Return [X, Y] of the center of cell containing provided text 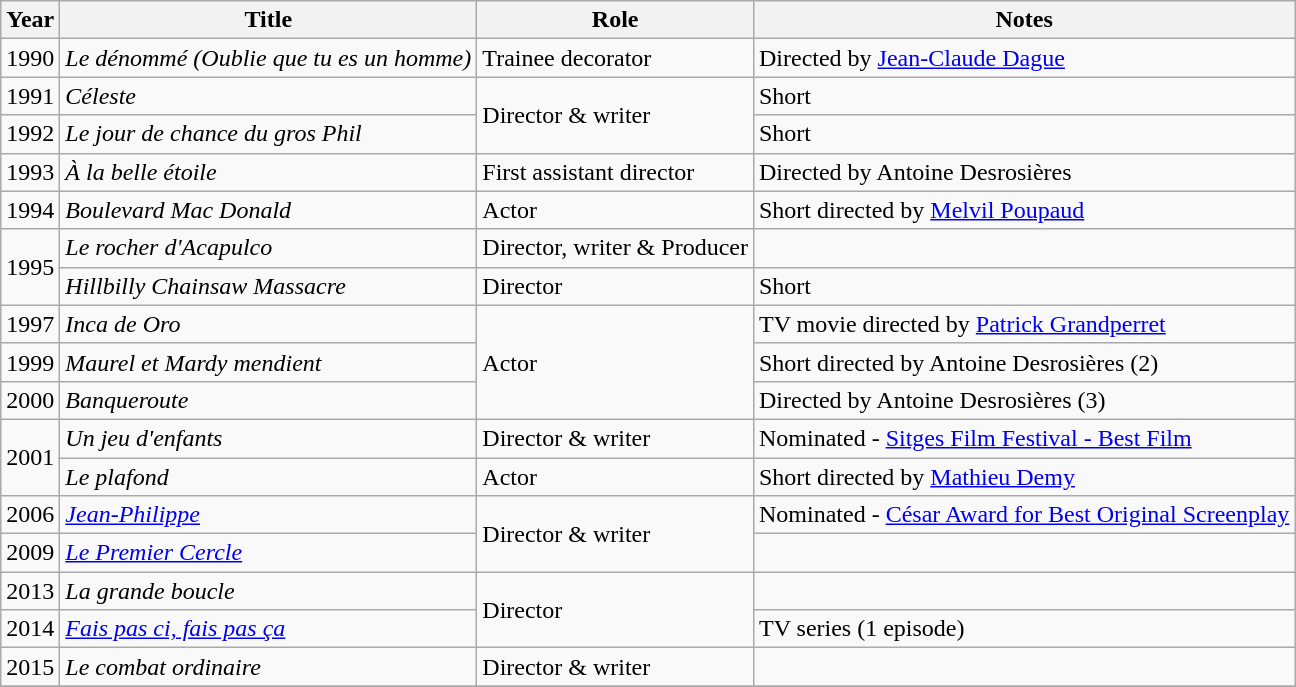
Inca de Oro [268, 324]
Nominated - César Award for Best Original Screenplay [1024, 515]
2014 [30, 629]
La grande boucle [268, 591]
2000 [30, 400]
Directed by Antoine Desrosières (3) [1024, 400]
Short directed by Melvil Poupaud [1024, 210]
Le rocher d'Acapulco [268, 248]
2006 [30, 515]
Le Premier Cercle [268, 553]
First assistant director [616, 172]
Le dénommé (Oublie que tu es un homme) [268, 58]
Title [268, 20]
Short directed by Mathieu Demy [1024, 477]
Le combat ordinaire [268, 667]
1997 [30, 324]
1992 [30, 134]
Directed by Antoine Desrosières [1024, 172]
TV movie directed by Patrick Grandperret [1024, 324]
Céleste [268, 96]
2015 [30, 667]
2009 [30, 553]
1990 [30, 58]
Le jour de chance du gros Phil [268, 134]
Un jeu d'enfants [268, 438]
Boulevard Mac Donald [268, 210]
Trainee decorator [616, 58]
Banqueroute [268, 400]
1993 [30, 172]
Director, writer & Producer [616, 248]
1999 [30, 362]
Nominated - Sitges Film Festival - Best Film [1024, 438]
Role [616, 20]
Notes [1024, 20]
TV series (1 episode) [1024, 629]
Hillbilly Chainsaw Massacre [268, 286]
Maurel et Mardy mendient [268, 362]
2013 [30, 591]
1991 [30, 96]
1994 [30, 210]
Fais pas ci, fais pas ça [268, 629]
À la belle étoile [268, 172]
1995 [30, 267]
2001 [30, 457]
Year [30, 20]
Directed by Jean-Claude Dague [1024, 58]
Short directed by Antoine Desrosières (2) [1024, 362]
Le plafond [268, 477]
Jean-Philippe [268, 515]
